From the cell containing the given text, extract its center point as (x, y) coordinate. 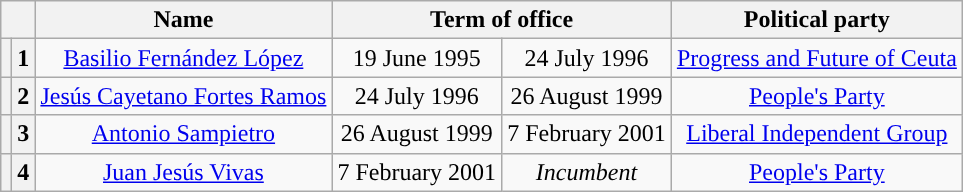
1 (24, 58)
Jesús Cayetano Fortes Ramos (184, 96)
Basilio Fernández López (184, 58)
Antonio Sampietro (184, 134)
2 (24, 96)
Term of office (502, 20)
Political party (816, 20)
Progress and Future of Ceuta (816, 58)
Liberal Independent Group (816, 134)
4 (24, 172)
3 (24, 134)
19 June 1995 (417, 58)
Juan Jesús Vivas (184, 172)
Incumbent (587, 172)
Name (184, 20)
